From the cell containing the given text, extract its center point as [X, Y] coordinate. 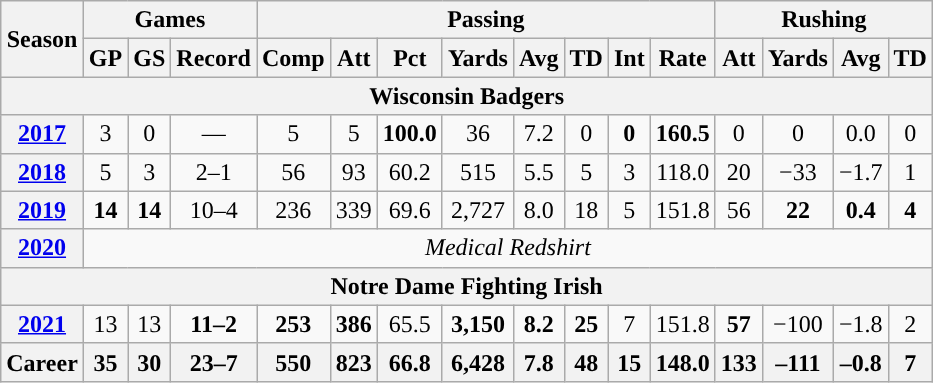
Medical Redshirt [508, 248]
−100 [798, 324]
35 [105, 362]
–0.8 [860, 362]
Record [214, 58]
60.2 [410, 172]
Games [170, 20]
5.5 [538, 172]
6,428 [478, 362]
2 [910, 324]
1 [910, 172]
69.6 [410, 210]
0.0 [860, 134]
Rate [682, 58]
133 [738, 362]
— [214, 134]
48 [586, 362]
25 [586, 324]
550 [293, 362]
15 [629, 362]
8.0 [538, 210]
2019 [42, 210]
93 [354, 172]
2,727 [478, 210]
Rushing [824, 20]
7.8 [538, 362]
GS [150, 58]
−1.8 [860, 324]
339 [354, 210]
65.5 [410, 324]
–111 [798, 362]
36 [478, 134]
11–2 [214, 324]
Notre Dame Fighting Irish [467, 286]
Int [629, 58]
236 [293, 210]
Career [42, 362]
2–1 [214, 172]
3,150 [478, 324]
7.2 [538, 134]
−1.7 [860, 172]
23–7 [214, 362]
20 [738, 172]
66.8 [410, 362]
386 [354, 324]
823 [354, 362]
2021 [42, 324]
10–4 [214, 210]
4 [910, 210]
Season [42, 39]
Passing [486, 20]
22 [798, 210]
8.2 [538, 324]
2017 [42, 134]
GP [105, 58]
2018 [42, 172]
148.0 [682, 362]
30 [150, 362]
18 [586, 210]
2020 [42, 248]
57 [738, 324]
100.0 [410, 134]
Wisconsin Badgers [467, 96]
253 [293, 324]
515 [478, 172]
0.4 [860, 210]
160.5 [682, 134]
Comp [293, 58]
118.0 [682, 172]
Pct [410, 58]
−33 [798, 172]
